Capture the cell that displays the provided text and extract its (X, Y) central coordinate. 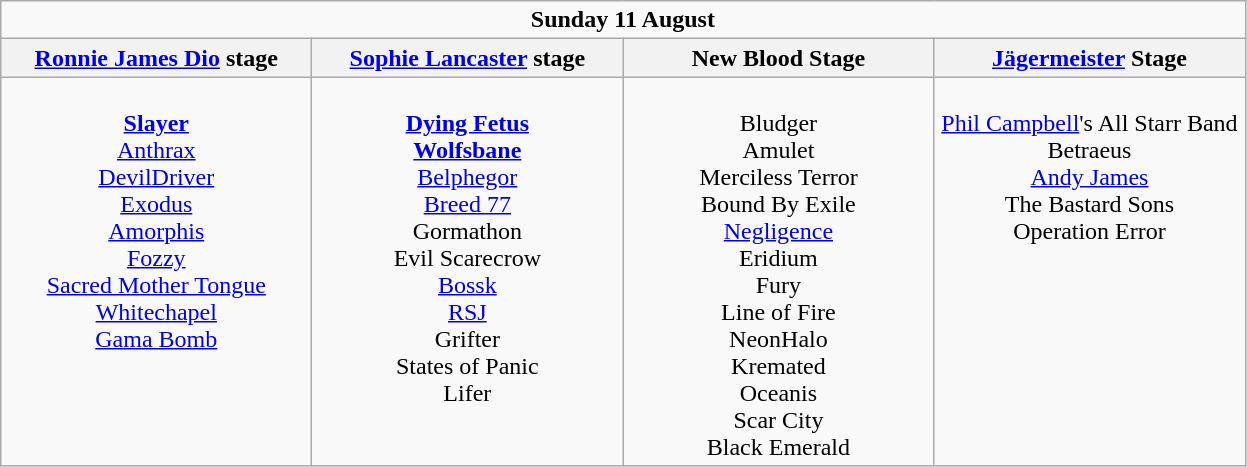
New Blood Stage (778, 58)
Jägermeister Stage (1090, 58)
Phil Campbell's All Starr Band Betraeus Andy James The Bastard Sons Operation Error (1090, 272)
Sophie Lancaster stage (468, 58)
Slayer Anthrax DevilDriver Exodus Amorphis Fozzy Sacred Mother Tongue Whitechapel Gama Bomb (156, 272)
Dying Fetus Wolfsbane Belphegor Breed 77 Gormathon Evil Scarecrow Bossk RSJ Grifter States of Panic Lifer (468, 272)
Bludger Amulet Merciless Terror Bound By Exile Negligence Eridium Fury Line of Fire NeonHalo Kremated Oceanis Scar City Black Emerald (778, 272)
Ronnie James Dio stage (156, 58)
Sunday 11 August (623, 20)
